Identify which cell holds the provided text, then report its [X, Y] central coordinate. 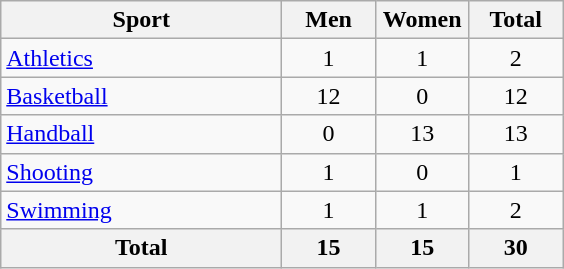
Handball [142, 134]
30 [516, 248]
Shooting [142, 172]
Basketball [142, 96]
Sport [142, 20]
Swimming [142, 210]
Athletics [142, 58]
Men [329, 20]
Women [422, 20]
